Output the [x, y] coordinate of the center of the cell containing the given text.  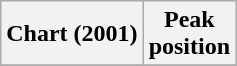
Chart (2001) [72, 34]
Peakposition [189, 34]
